Return the [X, Y] coordinate for the center point of the cell that contains the specified text.  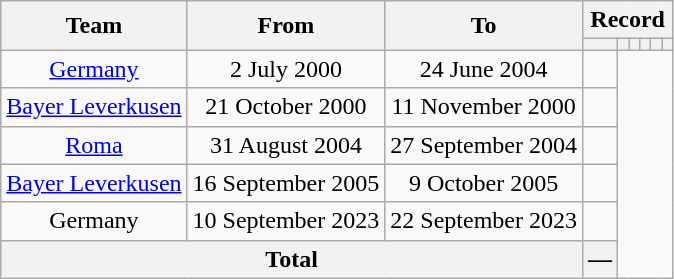
22 September 2023 [484, 221]
24 June 2004 [484, 69]
9 October 2005 [484, 183]
— [600, 259]
16 September 2005 [286, 183]
11 November 2000 [484, 107]
27 September 2004 [484, 145]
Team [94, 26]
Total [292, 259]
2 July 2000 [286, 69]
Roma [94, 145]
From [286, 26]
Record [627, 20]
21 October 2000 [286, 107]
10 September 2023 [286, 221]
To [484, 26]
31 August 2004 [286, 145]
